Determine the [x, y] coordinate at the center of the cell enclosing the given text.  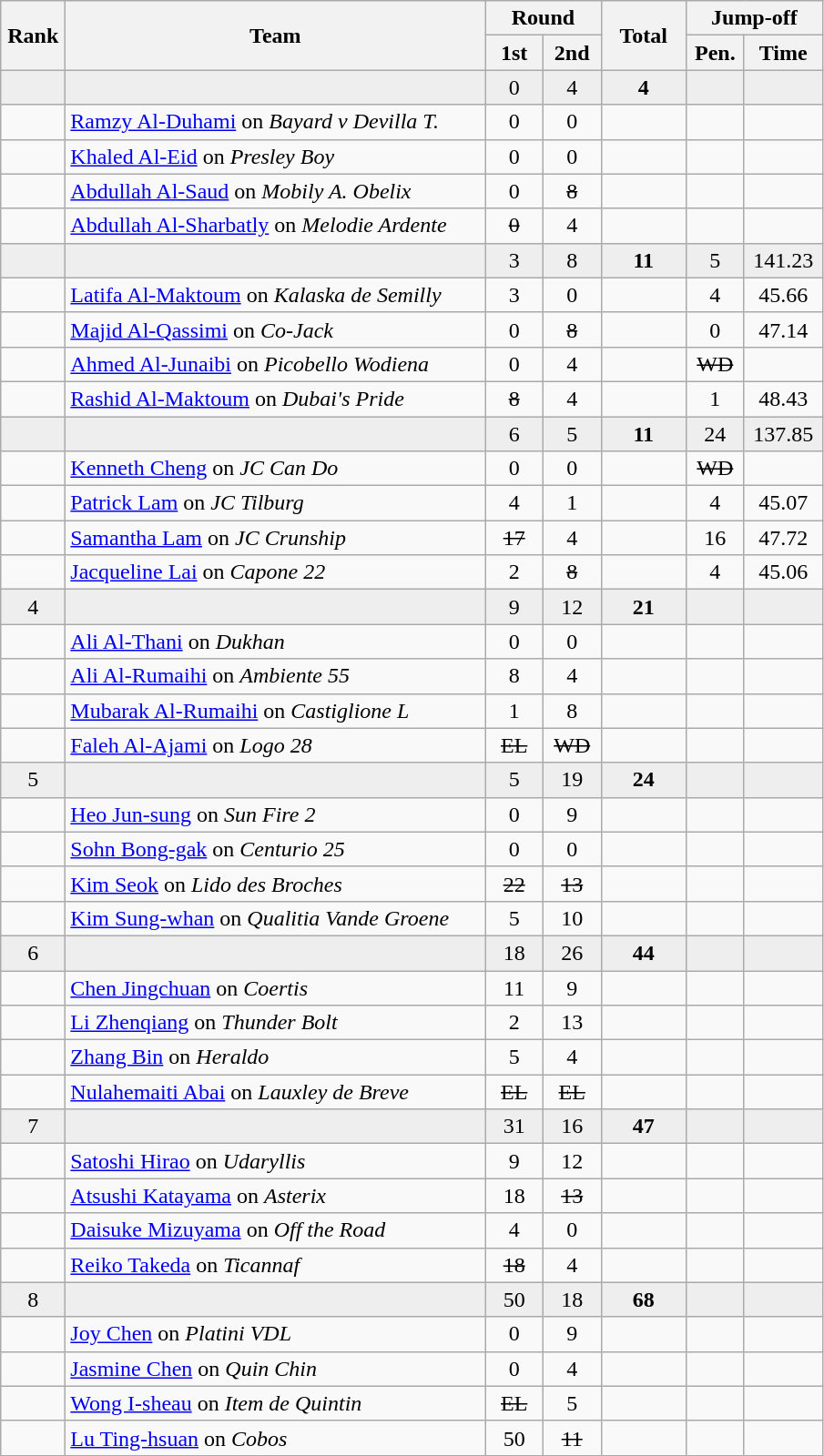
Jacqueline Lai on Capone 22 [275, 572]
Kim Seok on Lido des Broches [275, 884]
Nulahemaiti Abai on Lauxley de Breve [275, 1092]
Heo Jun-sung on Sun Fire 2 [275, 814]
Team [275, 35]
21 [644, 607]
Rank [33, 35]
45.07 [783, 503]
Patrick Lam on JC Tilburg [275, 503]
68 [644, 1299]
Mubarak Al-Rumaihi on Castiglione L [275, 711]
Satoshi Hirao on Udaryllis [275, 1161]
Sohn Bong-gak on Centurio 25 [275, 849]
2nd [572, 53]
Lu Ting-hsuan on Cobos [275, 1438]
Khaled Al-Eid on Presley Boy [275, 157]
Kim Sung-whan on Qualitia Vande Groene [275, 918]
Pen. [716, 53]
Jasmine Chen on Quin Chin [275, 1369]
Atsushi Katayama on Asterix [275, 1196]
1st [514, 53]
45.66 [783, 295]
26 [572, 953]
Latifa Al-Maktoum on Kalaska de Semilly [275, 295]
48.43 [783, 399]
17 [514, 538]
Round [543, 18]
Abdullah Al-Sharbatly on Melodie Ardente [275, 226]
47.14 [783, 329]
Time [783, 53]
10 [572, 918]
7 [33, 1127]
Ali Al-Rumaihi on Ambiente 55 [275, 676]
Kenneth Cheng on JC Can Do [275, 469]
Faleh Al-Ajami on Logo 28 [275, 745]
Zhang Bin on Heraldo [275, 1057]
Total [644, 35]
Samantha Lam on JC Crunship [275, 538]
Rashid Al-Maktoum on Dubai's Pride [275, 399]
Chen Jingchuan on Coertis [275, 987]
Joy Chen on Platini VDL [275, 1334]
44 [644, 953]
Ahmed Al-Junaibi on Picobello Wodiena [275, 364]
Reiko Takeda on Ticannaf [275, 1265]
Jump-off [755, 18]
45.06 [783, 572]
Li Zhenqiang on Thunder Bolt [275, 1023]
141.23 [783, 260]
Ali Al-Thani on Dukhan [275, 642]
Abdullah Al-Saud on Mobily A. Obelix [275, 191]
47.72 [783, 538]
Majid Al-Qassimi on Co-Jack [275, 329]
22 [514, 884]
47 [644, 1127]
Ramzy Al-Duhami on Bayard v Devilla T. [275, 122]
31 [514, 1127]
Daisuke Mizuyama on Off the Road [275, 1230]
Wong I-sheau on Item de Quintin [275, 1403]
19 [572, 780]
137.85 [783, 434]
